Capture the cell that displays the provided text and extract its (X, Y) central coordinate. 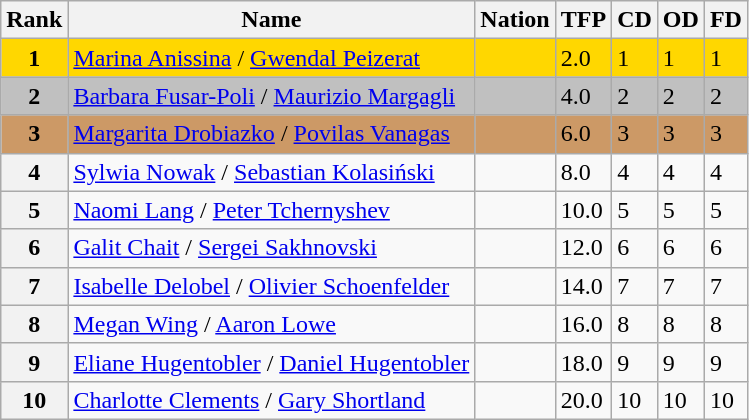
10.0 (583, 210)
Margarita Drobiazko / Povilas Vanagas (272, 134)
Eliane Hugentobler / Daniel Hugentobler (272, 362)
OD (680, 20)
Sylwia Nowak / Sebastian Kolasiński (272, 172)
20.0 (583, 400)
FD (726, 20)
Galit Chait / Sergei Sakhnovski (272, 248)
4.0 (583, 96)
12.0 (583, 248)
Isabelle Delobel / Olivier Schoenfelder (272, 286)
Name (272, 20)
TFP (583, 20)
Nation (515, 20)
Barbara Fusar-Poli / Maurizio Margagli (272, 96)
Rank (34, 20)
16.0 (583, 324)
2.0 (583, 58)
Megan Wing / Aaron Lowe (272, 324)
14.0 (583, 286)
18.0 (583, 362)
6.0 (583, 134)
Naomi Lang / Peter Tchernyshev (272, 210)
Marina Anissina / Gwendal Peizerat (272, 58)
Charlotte Clements / Gary Shortland (272, 400)
CD (635, 20)
8.0 (583, 172)
